From the cell containing the given text, extract its center point as [X, Y] coordinate. 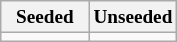
Unseeded [133, 17]
Seeded [45, 17]
